Search for the cell housing the specified text and yield its (X, Y) center coordinate. 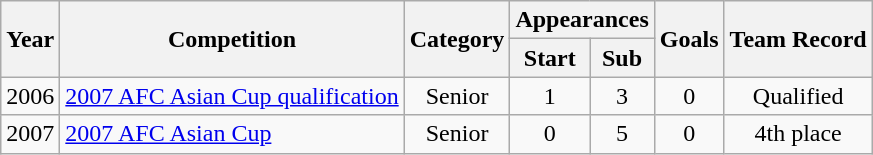
Start (550, 58)
5 (622, 134)
Category (457, 39)
2007 (30, 134)
2007 AFC Asian Cup (232, 134)
Goals (689, 39)
Qualified (798, 96)
Year (30, 39)
Appearances (582, 20)
2007 AFC Asian Cup qualification (232, 96)
Sub (622, 58)
1 (550, 96)
3 (622, 96)
4th place (798, 134)
Competition (232, 39)
Team Record (798, 39)
2006 (30, 96)
